Detect which cell encompasses the target text, then output its [X, Y] center coordinate. 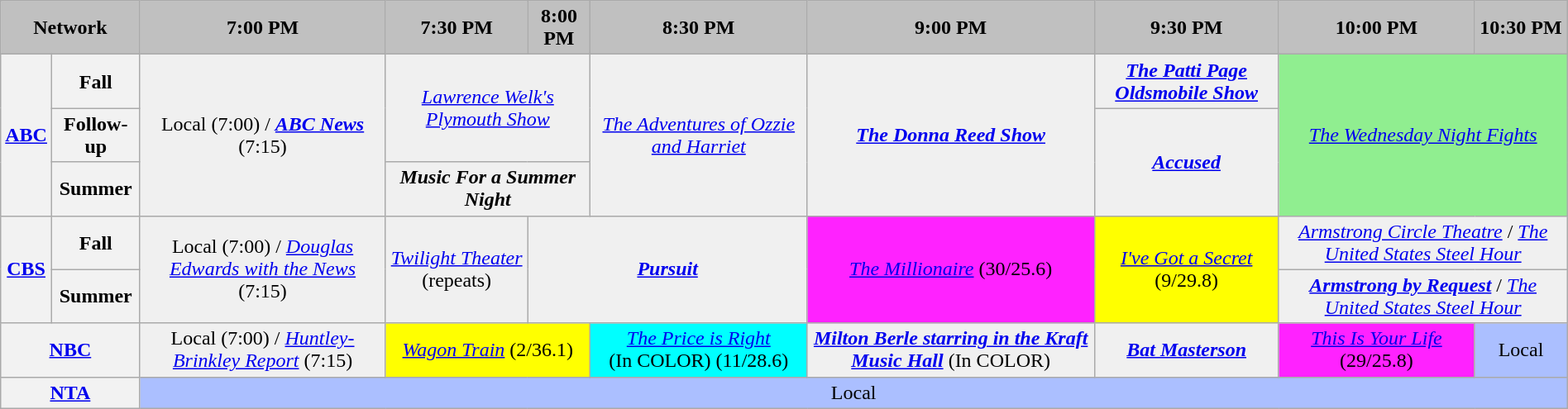
8:30 PM [699, 28]
7:00 PM [263, 28]
I've Got a Secret (9/29.8) [1186, 269]
Pursuit [667, 269]
9:30 PM [1186, 28]
The Donna Reed Show [951, 136]
This Is Your Life (29/25.8) [1376, 350]
10:30 PM [1521, 28]
Follow-up [96, 136]
Local (7:00) / Huntley-Brinkley Report (7:15) [263, 350]
NBC [70, 350]
10:00 PM [1376, 28]
7:30 PM [457, 28]
8:00 PM [559, 28]
Local (7:00) / ABC News (7:15) [263, 136]
Wagon Train (2/36.1) [488, 350]
Network [70, 28]
CBS [26, 269]
Armstrong by Request / The United States Steel Hour [1422, 296]
The Price is Right (In COLOR) (11/28.6) [699, 350]
Local (7:00) / Douglas Edwards with the News (7:15) [263, 269]
ABC [26, 136]
Twilight Theater (repeats) [457, 269]
The Patti Page Oldsmobile Show [1186, 81]
Bat Masterson [1186, 350]
The Millionaire (30/25.6) [951, 269]
Armstrong Circle Theatre / The United States Steel Hour [1422, 243]
Milton Berle starring in the Kraft Music Hall (In COLOR) [951, 350]
The Wednesday Night Fights [1422, 136]
Lawrence Welk's Plymouth Show [488, 108]
9:00 PM [951, 28]
Music For a Summer Night [488, 188]
Accused [1186, 162]
The Adventures of Ozzie and Harriet [699, 136]
NTA [70, 392]
